Extract the (x, y) coordinate from the center of the cell holding the provided text.  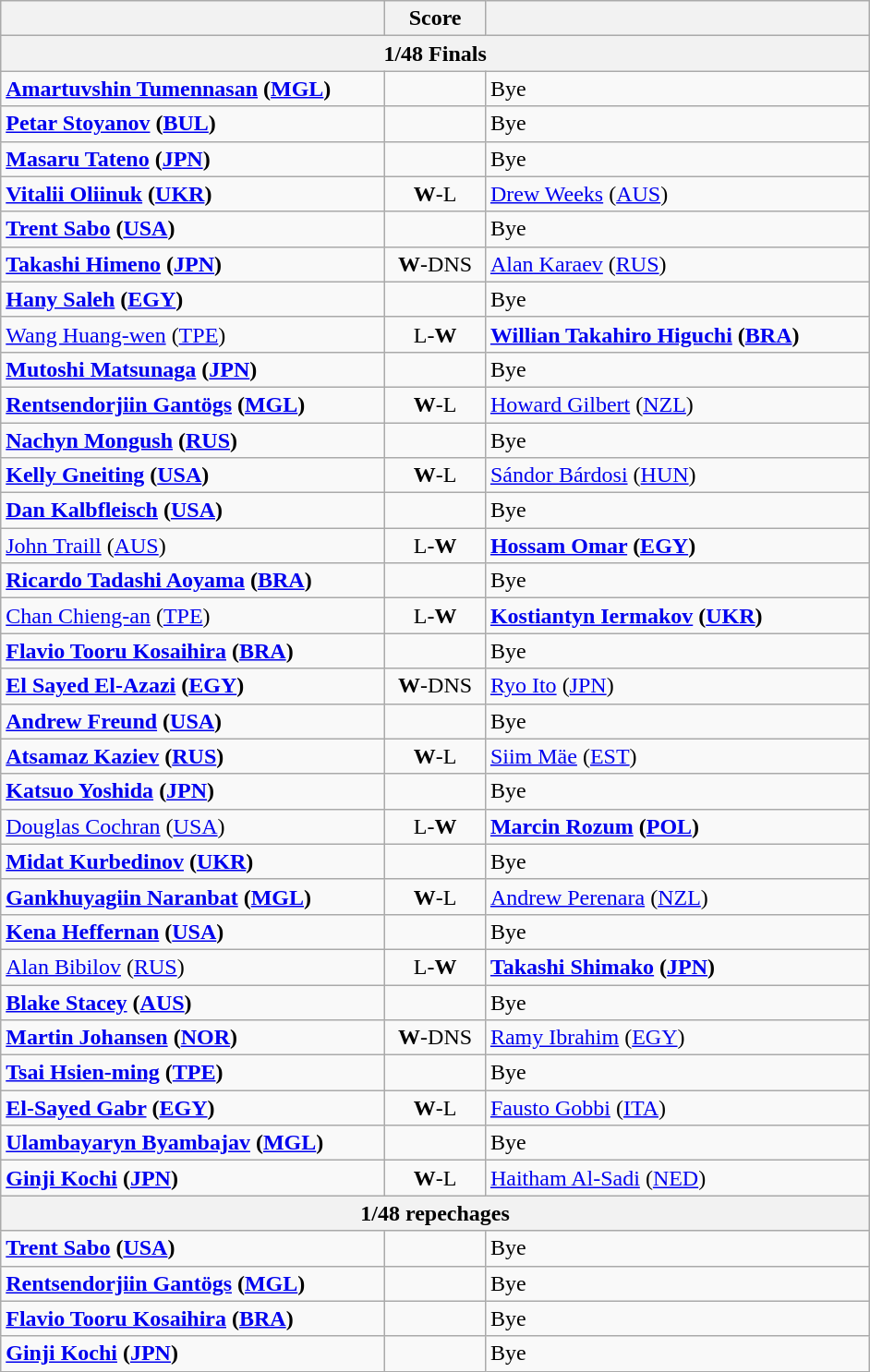
Marcin Rozum (POL) (677, 826)
El Sayed El-Azazi (EGY) (193, 686)
Willian Takahiro Higuchi (BRA) (677, 334)
Martin Johansen (NOR) (193, 1038)
1/48 Finals (436, 54)
Andrew Freund (USA) (193, 721)
Ulambayaryn Byambajav (MGL) (193, 1143)
Haitham Al-Sadi (NED) (677, 1178)
Alan Bibilov (RUS) (193, 967)
Ramy Ibrahim (EGY) (677, 1038)
Atsamaz Kaziev (RUS) (193, 756)
Hossam Omar (EGY) (677, 546)
Kena Heffernan (USA) (193, 932)
Dan Kalbfleisch (USA) (193, 511)
Tsai Hsien-ming (TPE) (193, 1073)
Hany Saleh (EGY) (193, 299)
Katsuo Yoshida (JPN) (193, 791)
John Traill (AUS) (193, 546)
Wang Huang-wen (TPE) (193, 334)
Fausto Gobbi (ITA) (677, 1108)
Sándor Bárdosi (HUN) (677, 475)
Kostiantyn Iermakov (UKR) (677, 616)
Petar Stoyanov (BUL) (193, 124)
Andrew Perenara (NZL) (677, 897)
Gankhuyagiin Naranbat (MGL) (193, 897)
Masaru Tateno (JPN) (193, 159)
Midat Kurbedinov (UKR) (193, 861)
Douglas Cochran (USA) (193, 826)
Howard Gilbert (NZL) (677, 404)
Ryo Ito (JPN) (677, 686)
Amartuvshin Tumennasan (MGL) (193, 89)
Drew Weeks (AUS) (677, 194)
Score (436, 18)
Takashi Shimako (JPN) (677, 967)
Ricardo Tadashi Aoyama (BRA) (193, 581)
Vitalii Oliinuk (UKR) (193, 194)
1/48 repechages (436, 1213)
Kelly Gneiting (USA) (193, 475)
El-Sayed Gabr (EGY) (193, 1108)
Siim Mäe (EST) (677, 756)
Nachyn Mongush (RUS) (193, 440)
Chan Chieng-an (TPE) (193, 616)
Mutoshi Matsunaga (JPN) (193, 369)
Takashi Himeno (JPN) (193, 264)
Blake Stacey (AUS) (193, 1002)
Alan Karaev (RUS) (677, 264)
